Scan for the cell matching the given text and deliver its [x, y] coordinate at center. 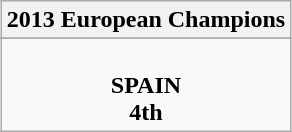
SPAIN4th [146, 85]
2013 European Champions [146, 20]
